For the text-containing cell, return its midpoint in (x, y) coordinate format. 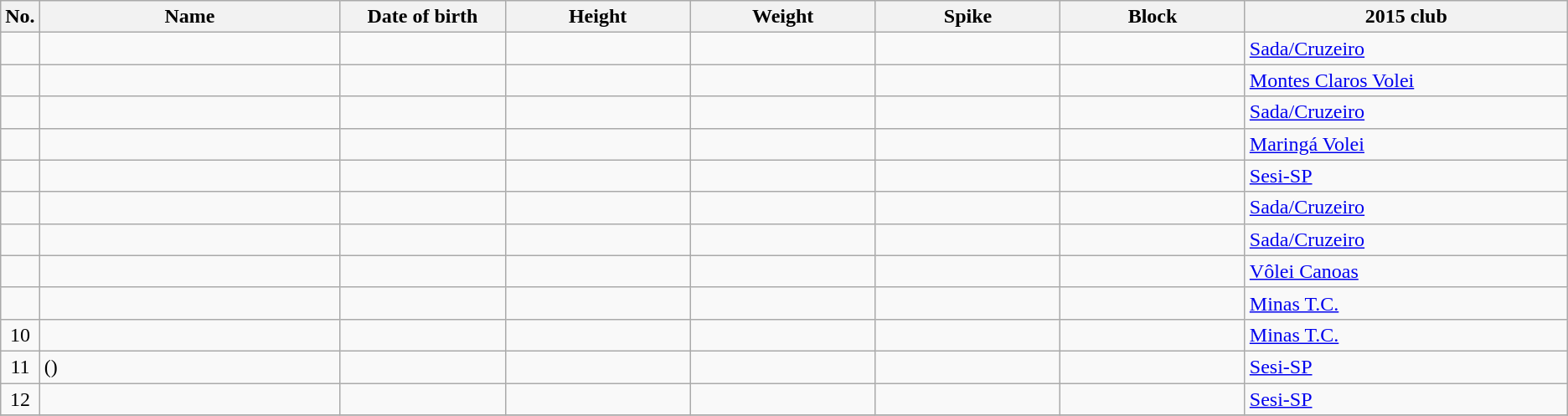
Block (1153, 17)
Montes Claros Volei (1406, 80)
2015 club (1406, 17)
Name (189, 17)
10 (20, 335)
() (189, 367)
Date of birth (422, 17)
Maringá Volei (1406, 144)
Vôlei Canoas (1406, 271)
No. (20, 17)
11 (20, 367)
Height (598, 17)
Spike (967, 17)
12 (20, 399)
Weight (782, 17)
